From the cell containing the given text, extract its center point as (X, Y) coordinate. 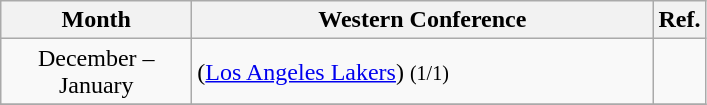
December – January (96, 72)
Ref. (680, 20)
Western Conference (422, 20)
Month (96, 20)
(Los Angeles Lakers) (1/1) (422, 72)
